Determine the (x, y) coordinate at the center of the cell enclosing the given text.  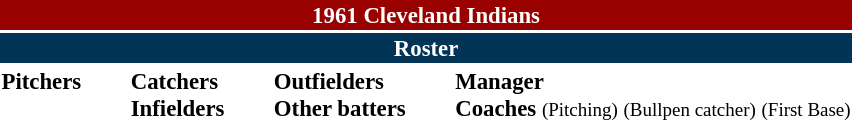
Roster (426, 48)
1961 Cleveland Indians (426, 15)
